From the cell containing the given text, extract its center point as (X, Y) coordinate. 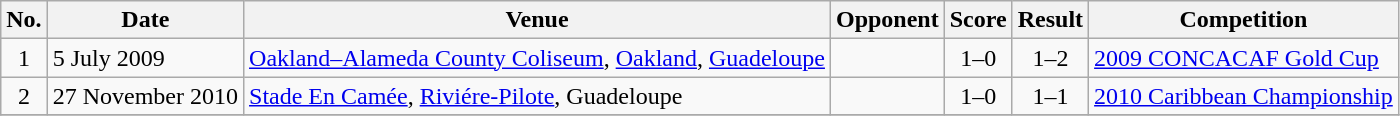
1–1 (1050, 96)
Score (978, 20)
2 (24, 96)
Opponent (887, 20)
1 (24, 58)
1–2 (1050, 58)
Date (145, 20)
5 July 2009 (145, 58)
Result (1050, 20)
2010 Caribbean Championship (1244, 96)
Stade En Camée, Riviére-Pilote, Guadeloupe (538, 96)
2009 CONCACAF Gold Cup (1244, 58)
No. (24, 20)
Venue (538, 20)
Oakland–Alameda County Coliseum, Oakland, Guadeloupe (538, 58)
27 November 2010 (145, 96)
Competition (1244, 20)
